Detect which cell encompasses the target text, then output its (X, Y) center coordinate. 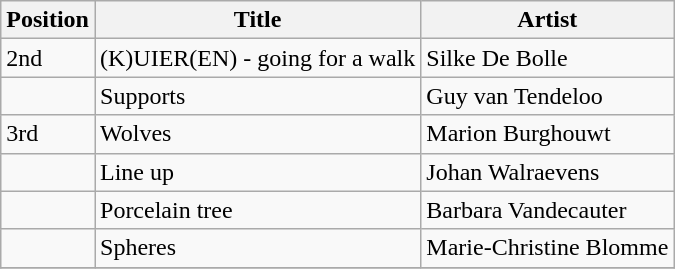
(K)UIER(EN) - going for a walk (257, 58)
Artist (548, 20)
2nd (48, 58)
Johan Walraevens (548, 172)
Supports (257, 96)
Marie-Christine Blomme (548, 248)
Silke De Bolle (548, 58)
Line up (257, 172)
Position (48, 20)
Marion Burghouwt (548, 134)
Porcelain tree (257, 210)
Barbara Vandecauter (548, 210)
Guy van Tendeloo (548, 96)
Wolves (257, 134)
3rd (48, 134)
Spheres (257, 248)
Title (257, 20)
